Pinpoint the cell where the given text exists, returning its [x, y] midpoint coordinate. 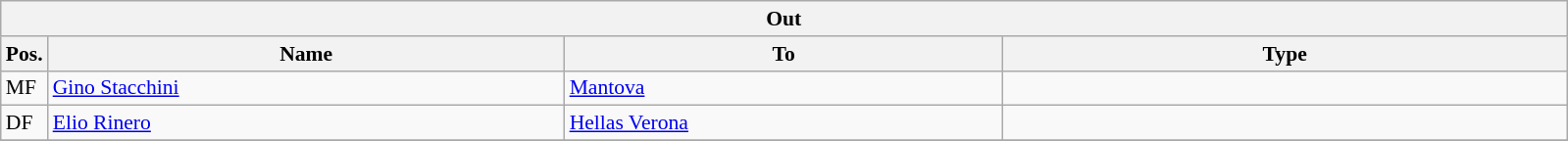
To [784, 54]
Name [306, 54]
MF [25, 88]
Mantova [784, 88]
DF [25, 123]
Gino Stacchini [306, 88]
Pos. [25, 54]
Elio Rinero [306, 123]
Hellas Verona [784, 123]
Out [784, 19]
Type [1285, 54]
